From the cell containing the given text, extract its center point as [x, y] coordinate. 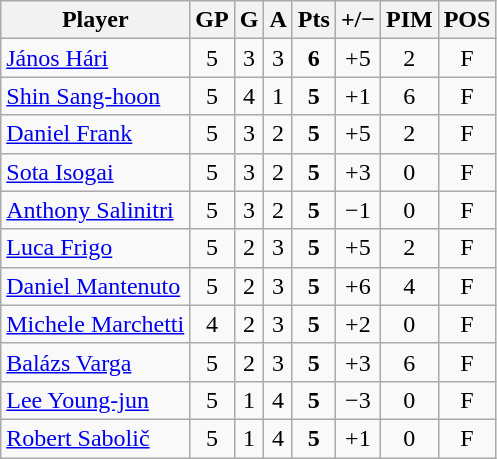
Robert Sabolič [96, 438]
Luca Frigo [96, 248]
Anthony Salinitri [96, 210]
PIM [409, 20]
+6 [358, 286]
János Hári [96, 58]
Pts [314, 20]
GP [212, 20]
Lee Young-jun [96, 400]
Shin Sang-hoon [96, 96]
G [249, 20]
+/− [358, 20]
POS [467, 20]
Sota Isogai [96, 172]
Player [96, 20]
−3 [358, 400]
Daniel Frank [96, 134]
Daniel Mantenuto [96, 286]
Michele Marchetti [96, 324]
Balázs Varga [96, 362]
A [278, 20]
−1 [358, 210]
+2 [358, 324]
